Detect which cell encompasses the target text, then output its [X, Y] center coordinate. 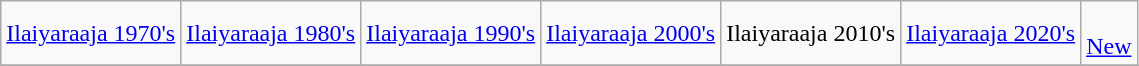
Ilaiyaraaja 2010's [811, 34]
Ilaiyaraaja 1970's [91, 34]
Ilaiyaraaja 2020's [991, 34]
Ilaiyaraaja 2000's [631, 34]
Ilaiyaraaja 1980's [271, 34]
New [1109, 34]
Ilaiyaraaja 1990's [451, 34]
